From the cell containing the given text, extract its center point as [X, Y] coordinate. 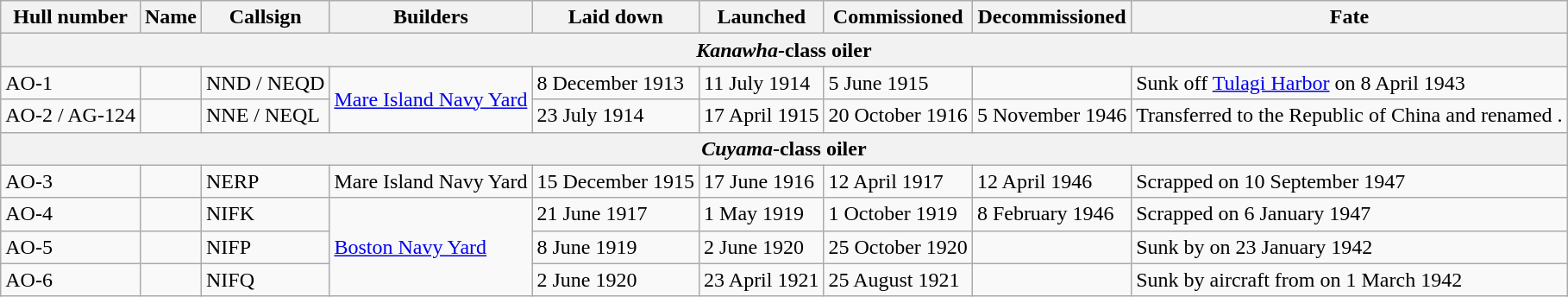
5 November 1946 [1051, 116]
17 April 1915 [762, 116]
17 June 1916 [762, 181]
23 April 1921 [762, 280]
Decommissioned [1051, 17]
8 June 1919 [616, 247]
AO-4 [71, 214]
Kanawha-class oiler [784, 50]
Hull number [71, 17]
AO-1 [71, 83]
NIFK [266, 214]
AO-3 [71, 181]
23 July 1914 [616, 116]
Launched [762, 17]
15 December 1915 [616, 181]
Boston Navy Yard [431, 247]
NND / NEQD [266, 83]
Scrapped on 6 January 1947 [1349, 214]
1 May 1919 [762, 214]
Callsign [266, 17]
AO-2 / AG-124 [71, 116]
Name [171, 17]
Transferred to the Republic of China and renamed . [1349, 116]
AO-6 [71, 280]
12 April 1917 [898, 181]
21 June 1917 [616, 214]
20 October 1916 [898, 116]
Sunk by on 23 January 1942 [1349, 247]
5 June 1915 [898, 83]
Builders [431, 17]
NIFQ [266, 280]
11 July 1914 [762, 83]
NIFP [266, 247]
AO-5 [71, 247]
Commissioned [898, 17]
Sunk off Tulagi Harbor on 8 April 1943 [1349, 83]
8 February 1946 [1051, 214]
Scrapped on 10 September 1947 [1349, 181]
NERP [266, 181]
Fate [1349, 17]
8 December 1913 [616, 83]
Laid down [616, 17]
12 April 1946 [1051, 181]
1 October 1919 [898, 214]
Cuyama-class oiler [784, 148]
25 October 1920 [898, 247]
25 August 1921 [898, 280]
NNE / NEQL [266, 116]
Sunk by aircraft from on 1 March 1942 [1349, 280]
